Identify which cell holds the provided text, then report its [x, y] central coordinate. 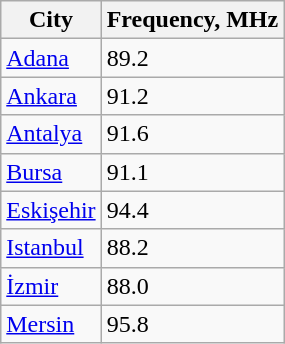
Frequency, MHz [192, 20]
Mersin [51, 324]
İzmir [51, 286]
94.4 [192, 210]
91.2 [192, 96]
88.0 [192, 286]
Antalya [51, 134]
88.2 [192, 248]
89.2 [192, 58]
Ankara [51, 96]
91.1 [192, 172]
Eskişehir [51, 210]
91.6 [192, 134]
Bursa [51, 172]
95.8 [192, 324]
Adana [51, 58]
Istanbul [51, 248]
City [51, 20]
